For the text-containing cell, return its midpoint in (x, y) coordinate format. 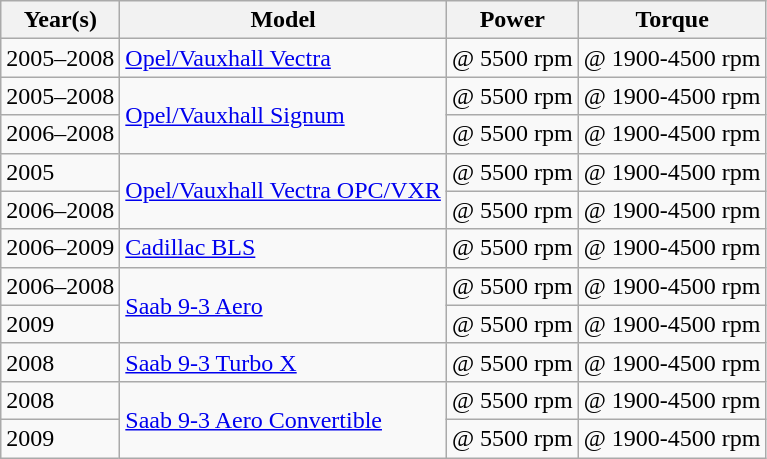
Opel/Vauxhall Vectra OPC/VXR (284, 191)
Opel/Vauxhall Signum (284, 115)
Saab 9-3 Aero (284, 305)
2006–2009 (60, 248)
Saab 9-3 Aero Convertible (284, 419)
Power (512, 20)
Year(s) (60, 20)
Torque (672, 20)
Saab 9-3 Turbo X (284, 362)
Opel/Vauxhall Vectra (284, 58)
2005 (60, 172)
Cadillac BLS (284, 248)
Model (284, 20)
